Output the (x, y) coordinate of the center of the cell containing the given text.  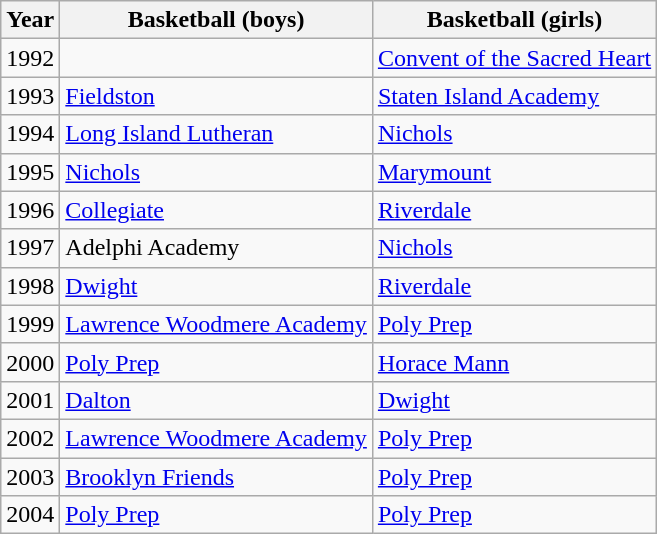
Dalton (216, 400)
1997 (30, 248)
1994 (30, 134)
1998 (30, 286)
Staten Island Academy (514, 96)
Basketball (girls) (514, 20)
1992 (30, 58)
1993 (30, 96)
2000 (30, 362)
1999 (30, 324)
Marymount (514, 172)
Year (30, 20)
Fieldston (216, 96)
2003 (30, 477)
Convent of the Sacred Heart (514, 58)
Collegiate (216, 210)
2004 (30, 515)
Brooklyn Friends (216, 477)
Basketball (boys) (216, 20)
Adelphi Academy (216, 248)
2002 (30, 438)
1995 (30, 172)
Horace Mann (514, 362)
2001 (30, 400)
1996 (30, 210)
Long Island Lutheran (216, 134)
